Provide the [X, Y] coordinate of the cell's center where the given text is located.  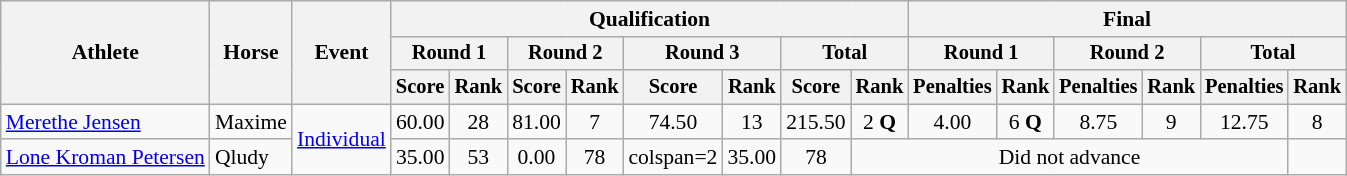
Event [342, 52]
Lone Kroman Petersen [106, 158]
Athlete [106, 52]
12.75 [1244, 122]
Horse [251, 52]
74.50 [672, 122]
Final [1127, 19]
Did not advance [1070, 158]
215.50 [816, 122]
9 [1171, 122]
2 Q [880, 122]
8 [1317, 122]
60.00 [420, 122]
7 [595, 122]
4.00 [952, 122]
Merethe Jensen [106, 122]
8.75 [1098, 122]
81.00 [536, 122]
13 [752, 122]
53 [479, 158]
colspan=2 [672, 158]
0.00 [536, 158]
Individual [342, 140]
Qludy [251, 158]
Round 3 [702, 54]
Qualification [650, 19]
28 [479, 122]
6 Q [1026, 122]
Maxime [251, 122]
